Return the (x, y) coordinate for the center point of the cell that contains the specified text.  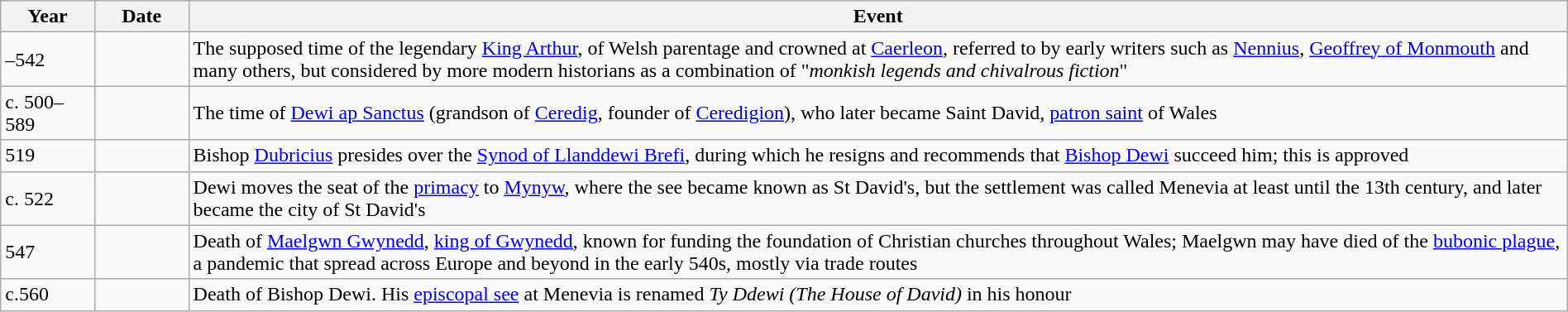
Death of Bishop Dewi. His episcopal see at Menevia is renamed Ty Ddewi (The House of David) in his honour (878, 295)
c.560 (48, 295)
The time of Dewi ap Sanctus (grandson of Ceredig, founder of Ceredigion), who later became Saint David, patron saint of Wales (878, 113)
c. 500–589 (48, 113)
Bishop Dubricius presides over the Synod of Llanddewi Brefi, during which he resigns and recommends that Bishop Dewi succeed him; this is approved (878, 156)
c. 522 (48, 199)
519 (48, 156)
547 (48, 252)
Year (48, 17)
–542 (48, 60)
Event (878, 17)
Date (141, 17)
